For the text-containing cell, return its midpoint in [X, Y] coordinate format. 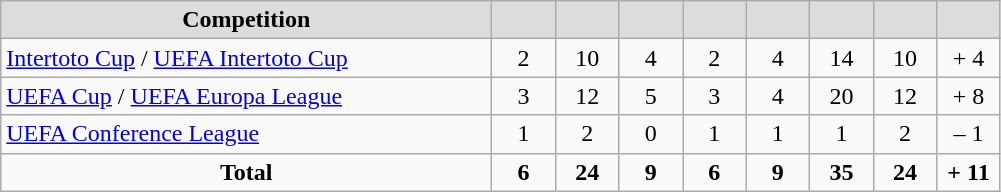
+ 11 [969, 172]
+ 4 [969, 58]
20 [842, 96]
– 1 [969, 134]
Intertoto Cup / UEFA Intertoto Cup [246, 58]
14 [842, 58]
0 [651, 134]
UEFA Cup / UEFA Europa League [246, 96]
UEFA Conference League [246, 134]
5 [651, 96]
35 [842, 172]
Competition [246, 20]
+ 8 [969, 96]
Total [246, 172]
